Extract the (X, Y) coordinate from the center of the cell holding the provided text.  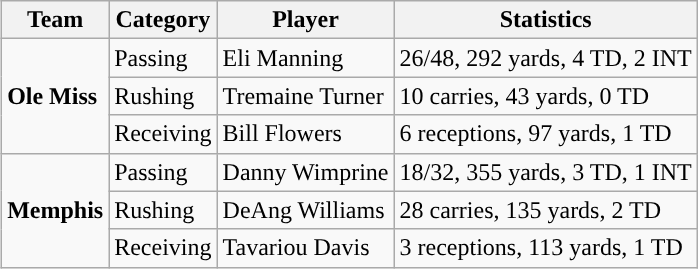
Eli Manning (306, 58)
Danny Wimprine (306, 172)
6 receptions, 97 yards, 1 TD (546, 134)
Team (56, 20)
Bill Flowers (306, 134)
Statistics (546, 20)
Player (306, 20)
10 carries, 43 yards, 0 TD (546, 96)
3 receptions, 113 yards, 1 TD (546, 248)
Tremaine Turner (306, 96)
DeAng Williams (306, 210)
Category (163, 20)
28 carries, 135 yards, 2 TD (546, 210)
Tavariou Davis (306, 248)
18/32, 355 yards, 3 TD, 1 INT (546, 172)
Ole Miss (56, 96)
26/48, 292 yards, 4 TD, 2 INT (546, 58)
Memphis (56, 210)
